Provide the [x, y] coordinate of the cell's center where the given text is located.  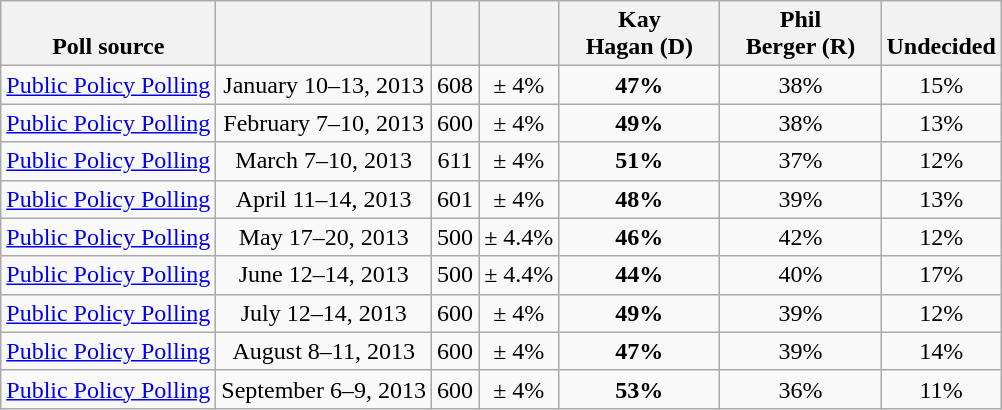
July 12–14, 2013 [324, 313]
April 11–14, 2013 [324, 199]
Poll source [108, 34]
42% [800, 237]
53% [640, 389]
March 7–10, 2013 [324, 161]
601 [456, 199]
September 6–9, 2013 [324, 389]
51% [640, 161]
17% [941, 275]
608 [456, 85]
February 7–10, 2013 [324, 123]
44% [640, 275]
May 17–20, 2013 [324, 237]
11% [941, 389]
August 8–11, 2013 [324, 351]
Undecided [941, 34]
14% [941, 351]
KayHagan (D) [640, 34]
January 10–13, 2013 [324, 85]
46% [640, 237]
37% [800, 161]
PhilBerger (R) [800, 34]
48% [640, 199]
36% [800, 389]
611 [456, 161]
June 12–14, 2013 [324, 275]
15% [941, 85]
40% [800, 275]
